Scan for the cell matching the given text and deliver its (X, Y) coordinate at center. 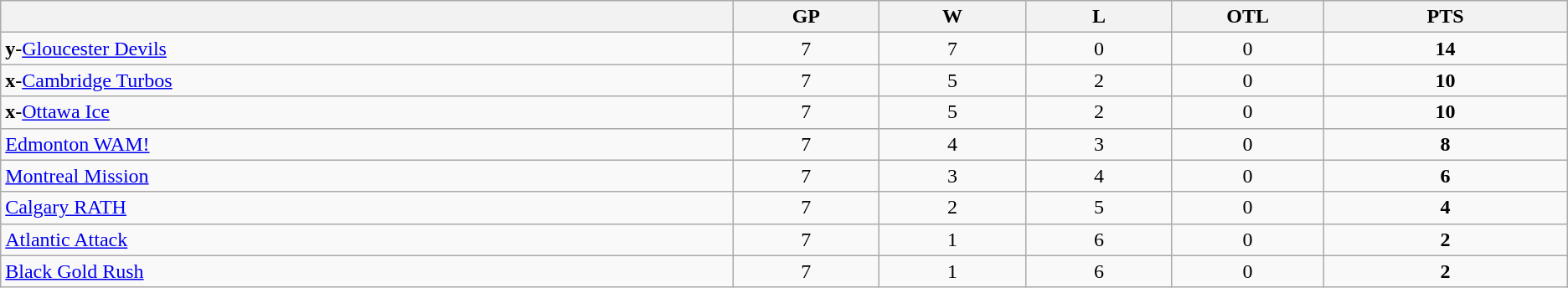
y-Gloucester Devils (367, 49)
W (953, 17)
Black Gold Rush (367, 271)
8 (1446, 144)
OTL (1247, 17)
Montreal Mission (367, 176)
14 (1446, 49)
L (1099, 17)
x-Ottawa Ice (367, 112)
x-Cambridge Turbos (367, 80)
GP (806, 17)
Calgary RATH (367, 208)
Atlantic Attack (367, 239)
Edmonton WAM! (367, 144)
PTS (1446, 17)
